Return (X, Y) of the center of cell containing provided text 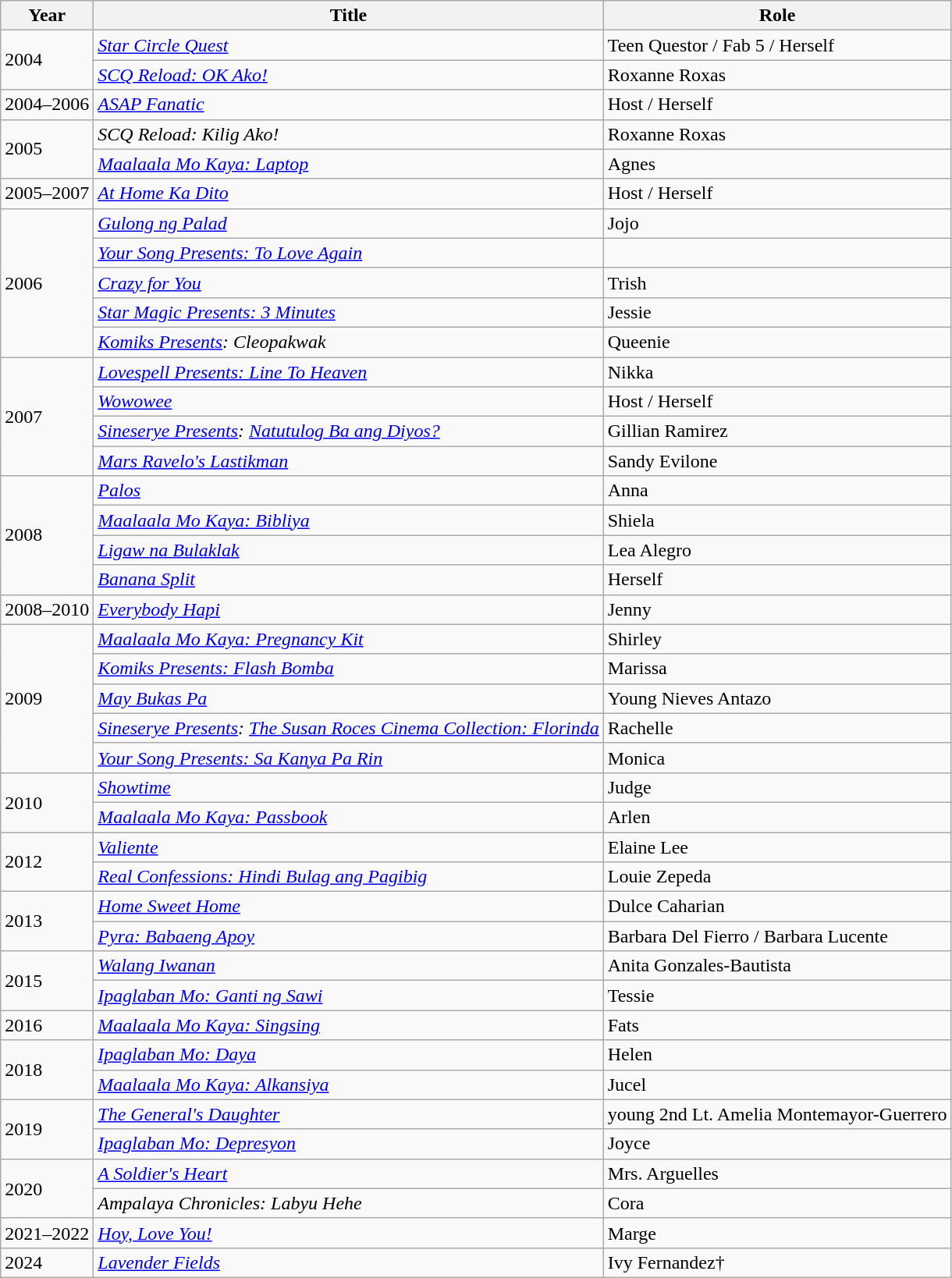
Anita Gonzales-Bautista (777, 966)
Banana Split (348, 580)
Komiks Presents: Flash Bomba (348, 669)
Shiela (777, 520)
Jucel (777, 1085)
SCQ Reload: OK Ako! (348, 75)
Queenie (777, 342)
2008–2010 (47, 609)
Helen (777, 1055)
2013 (47, 921)
2019 (47, 1129)
A Soldier's Heart (348, 1173)
2010 (47, 802)
Monica (777, 758)
Dulce Caharian (777, 907)
Home Sweet Home (348, 907)
Walang Iwanan (348, 966)
Year (47, 16)
Real Confessions: Hindi Bulag ang Pagibig (348, 877)
Mrs. Arguelles (777, 1173)
Jojo (777, 223)
Ipaglaban Mo: Ganti ng Sawi (348, 996)
May Bukas Pa (348, 698)
Maalaala Mo Kaya: Singsing (348, 1025)
Herself (777, 580)
Palos (348, 491)
2008 (47, 535)
Jenny (777, 609)
young 2nd Lt. Amelia Montemayor-Guerrero (777, 1114)
Showtime (348, 787)
Nikka (777, 372)
Sineserye Presents: Natutulog Ba ang Diyos? (348, 431)
2004–2006 (47, 105)
Judge (777, 787)
Star Circle Quest (348, 45)
Joyce (777, 1144)
2021–2022 (47, 1233)
Pyra: Babaeng Apoy (348, 936)
Trish (777, 282)
2006 (47, 282)
SCQ Reload: Kilig Ako! (348, 134)
Lea Alegro (777, 550)
Louie Zepeda (777, 877)
Ligaw na Bulaklak (348, 550)
2004 (47, 60)
Maalaala Mo Kaya: Bibliya (348, 520)
2012 (47, 861)
Marge (777, 1233)
Ampalaya Chronicles: Labyu Hehe (348, 1203)
Lovespell Presents: Line To Heaven (348, 372)
Ipaglaban Mo: Depresyon (348, 1144)
2009 (47, 698)
Maalaala Mo Kaya: Pregnancy Kit (348, 639)
2018 (47, 1070)
Hoy, Love You! (348, 1233)
Teen Questor / Fab 5 / Herself (777, 45)
Fats (777, 1025)
Cora (777, 1203)
Wowowee (348, 402)
Your Song Presents: Sa Kanya Pa Rin (348, 758)
2005 (47, 149)
2016 (47, 1025)
The General's Daughter (348, 1114)
Lavender Fields (348, 1262)
Mars Ravelo's Lastikman (348, 461)
Maalaala Mo Kaya: Laptop (348, 164)
2015 (47, 981)
ASAP Fanatic (348, 105)
Title (348, 16)
Agnes (777, 164)
2020 (47, 1188)
Star Magic Presents: 3 Minutes (348, 312)
2007 (47, 417)
Jessie (777, 312)
Marissa (777, 669)
Anna (777, 491)
Shirley (777, 639)
2024 (47, 1262)
Komiks Presents: Cleopakwak (348, 342)
Rachelle (777, 728)
At Home Ka Dito (348, 193)
Sineserye Presents: The Susan Roces Cinema Collection: Florinda (348, 728)
Gulong ng Palad (348, 223)
Your Song Presents: To Love Again (348, 253)
Maalaala Mo Kaya: Passbook (348, 817)
Ipaglaban Mo: Daya (348, 1055)
Elaine Lee (777, 847)
Gillian Ramirez (777, 431)
Maalaala Mo Kaya: Alkansiya (348, 1085)
Sandy Evilone (777, 461)
Crazy for You (348, 282)
Tessie (777, 996)
Role (777, 16)
2005–2007 (47, 193)
Ivy Fernandez† (777, 1262)
Young Nieves Antazo (777, 698)
Valiente (348, 847)
Arlen (777, 817)
Everybody Hapi (348, 609)
Barbara Del Fierro / Barbara Lucente (777, 936)
